Search for the cell housing the specified text and yield its [x, y] center coordinate. 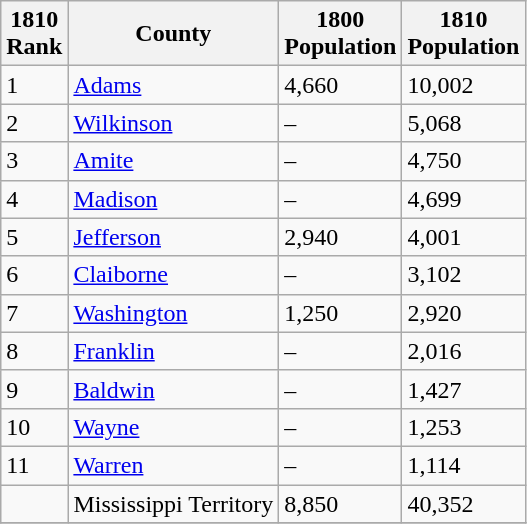
Baldwin [174, 389]
5,068 [464, 123]
1810Rank [34, 34]
1810Population [464, 34]
1,250 [340, 313]
6 [34, 275]
1,114 [464, 465]
2 [34, 123]
5 [34, 237]
1 [34, 85]
2,940 [340, 237]
3 [34, 161]
Warren [174, 465]
10 [34, 427]
4,750 [464, 161]
Washington [174, 313]
10,002 [464, 85]
1,427 [464, 389]
Wilkinson [174, 123]
Jefferson [174, 237]
40,352 [464, 503]
Amite [174, 161]
3,102 [464, 275]
8 [34, 351]
4,699 [464, 199]
4,660 [340, 85]
11 [34, 465]
Madison [174, 199]
4,001 [464, 237]
2,920 [464, 313]
Adams [174, 85]
7 [34, 313]
9 [34, 389]
2,016 [464, 351]
1,253 [464, 427]
8,850 [340, 503]
Wayne [174, 427]
Claiborne [174, 275]
4 [34, 199]
County [174, 34]
1800Population [340, 34]
Mississippi Territory [174, 503]
Franklin [174, 351]
